For the text-containing cell, return its midpoint in (X, Y) coordinate format. 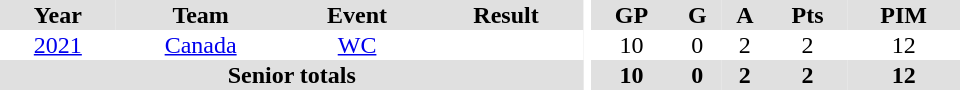
PIM (904, 15)
Year (58, 15)
G (698, 15)
Event (358, 15)
WC (358, 45)
Result (506, 15)
Team (201, 15)
A (745, 15)
Pts (808, 15)
GP (631, 15)
Canada (201, 45)
2021 (58, 45)
Senior totals (292, 75)
